Search for the cell housing the specified text and yield its (x, y) center coordinate. 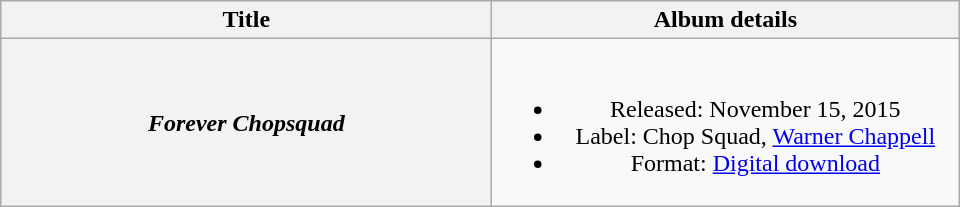
Forever Chopsquad (246, 122)
Released: November 15, 2015Label: Chop Squad, Warner ChappellFormat: Digital download (726, 122)
Title (246, 20)
Album details (726, 20)
